Return the [x, y] coordinate for the center point of the cell that contains the specified text.  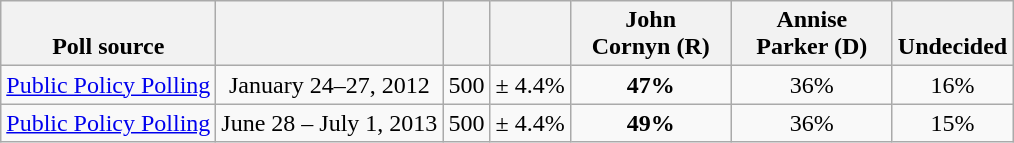
47% [650, 85]
Undecided [952, 34]
16% [952, 85]
JohnCornyn (R) [650, 34]
January 24–27, 2012 [330, 85]
15% [952, 123]
June 28 – July 1, 2013 [330, 123]
Poll source [108, 34]
49% [650, 123]
AnniseParker (D) [812, 34]
